Locate the cell with the specified text and output its [X, Y] center coordinate. 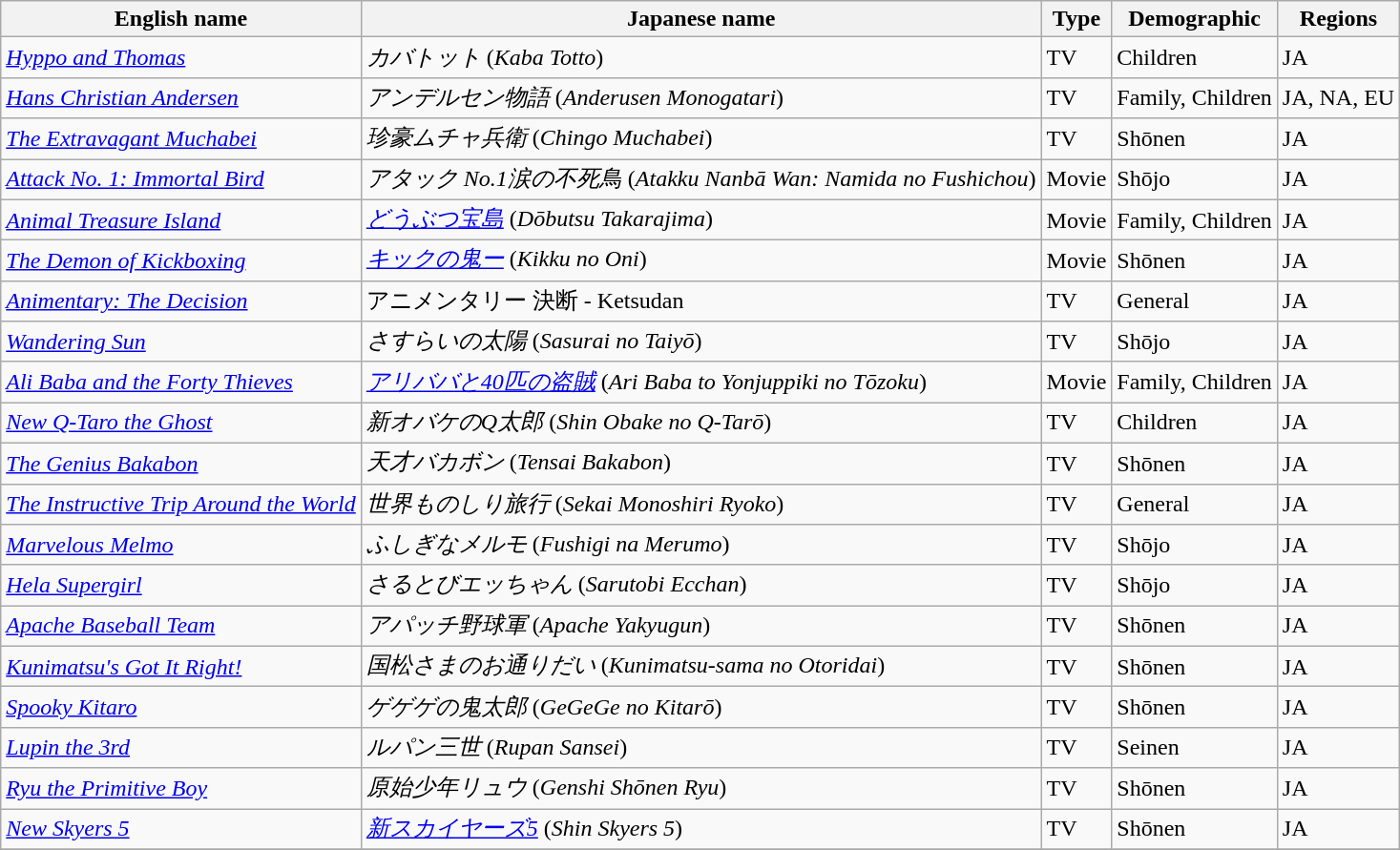
Japanese name [700, 19]
Hela Supergirl [181, 586]
The Extravagant Muchabei [181, 139]
さすらいの太陽 (Sasurai no Taiyō) [700, 342]
原始少年リュウ (Genshi Shōnen Ryu) [700, 788]
Kunimatsu's Got It Right! [181, 666]
Ali Baba and the Forty Thieves [181, 382]
Lupin the 3rd [181, 748]
Ryu the Primitive Boy [181, 788]
天才バカボン (Tensai Bakabon) [700, 464]
English name [181, 19]
アパッチ野球軍 (Apache Yakyugun) [700, 626]
New Q-Taro the Ghost [181, 424]
新スカイヤーズ5 (Shin Skyers 5) [700, 830]
ゲゲゲの鬼太郎 (GeGeGe no Kitarō) [700, 708]
どうぶつ宝島 (Dōbutsu Takarajima) [700, 219]
アニメンタリー 決断 - Ketsudan [700, 301]
Hans Christian Andersen [181, 97]
Animentary: The Decision [181, 301]
新オバケのQ太郎 (Shin Obake no Q-Tarō) [700, 424]
アリババと40匹の盗賊 (Ari Baba to Yonjuppiki no Tōzoku) [700, 382]
Hyppo and Thomas [181, 57]
ルパン三世 (Rupan Sansei) [700, 748]
New Skyers 5 [181, 830]
Attack No. 1: Immortal Bird [181, 179]
Type [1076, 19]
アタック No.1涙の不死鳥 (Atakku Nanbā Wan: Namida no Fushichou) [700, 179]
JA, NA, EU [1338, 97]
Wandering Sun [181, 342]
The Genius Bakabon [181, 464]
The Demon of Kickboxing [181, 261]
カバトット (Kaba Totto) [700, 57]
世界ものしり旅行 (Sekai Monoshiri Ryoko) [700, 504]
Animal Treasure Island [181, 219]
Regions [1338, 19]
さるとびエッちゃん (Sarutobi Ecchan) [700, 586]
ふしぎなメルモ (Fushigi na Merumo) [700, 546]
Apache Baseball Team [181, 626]
アンデルセン物語 (Anderusen Monogatari) [700, 97]
Demographic [1195, 19]
Marvelous Melmo [181, 546]
Spooky Kitaro [181, 708]
The Instructive Trip Around the World [181, 504]
キックの鬼ー (Kikku no Oni) [700, 261]
珍豪ムチャ兵衛 (Chingo Muchabei) [700, 139]
国松さまのお通りだい (Kunimatsu-sama no Otoridai) [700, 666]
Seinen [1195, 748]
